Extract the [X, Y] coordinate from the center of the cell holding the provided text.  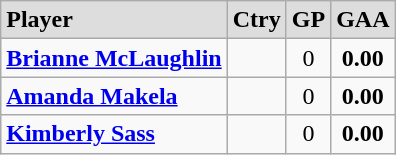
GP [308, 20]
Amanda Makela [114, 96]
Kimberly Sass [114, 134]
Brianne McLaughlin [114, 58]
GAA [363, 20]
Player [114, 20]
Ctry [256, 20]
